Return (x, y) of the center of cell containing provided text 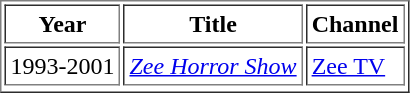
1993-2001 (62, 66)
Channel (356, 24)
Title (212, 24)
Year (62, 24)
Zee Horror Show (212, 66)
Zee TV (356, 66)
